Extract the (X, Y) coordinate from the center of the cell holding the provided text.  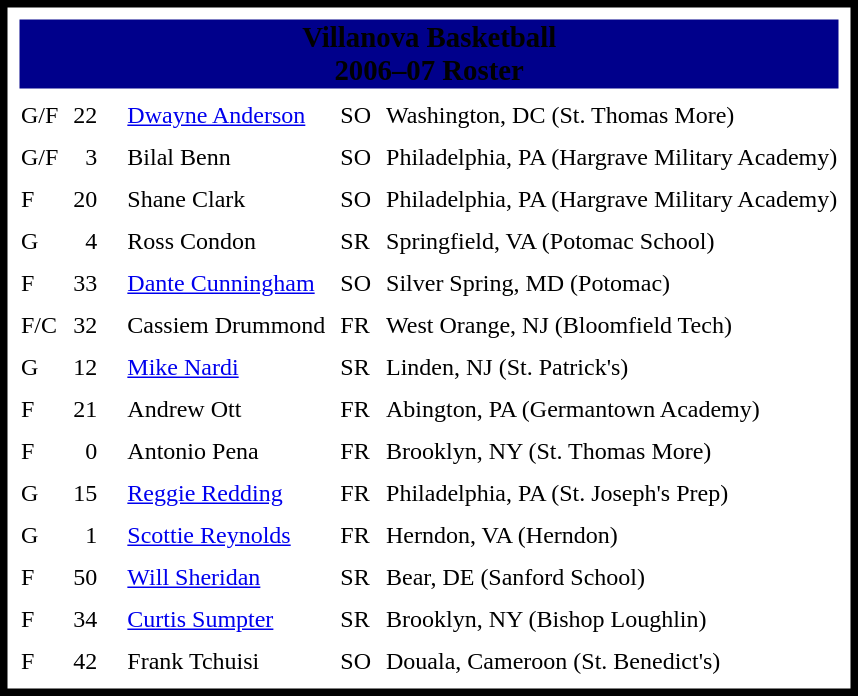
Abington, PA (Germantown Academy) (612, 409)
33 (86, 283)
12 (86, 367)
34 (86, 619)
Scottie Reynolds (226, 535)
Springfield, VA (Potomac School) (612, 241)
0 (86, 451)
Washington, DC (St. Thomas More) (612, 115)
Andrew Ott (226, 409)
Douala, Cameroon (St. Benedict's) (612, 661)
Philadelphia, PA (St. Joseph's Prep) (612, 493)
Bear, DE (Sanford School) (612, 577)
Dante Cunningham (226, 283)
Silver Spring, MD (Potomac) (612, 283)
Herndon, VA (Herndon) (612, 535)
22 (86, 115)
Cassiem Drummond (226, 325)
4 (86, 241)
Ross Condon (226, 241)
3 (86, 157)
42 (86, 661)
32 (86, 325)
20 (86, 199)
Bilal Benn (226, 157)
Antonio Pena (226, 451)
Brooklyn, NY (Bishop Loughlin) (612, 619)
15 (86, 493)
West Orange, NJ (Bloomfield Tech) (612, 325)
Linden, NJ (St. Patrick's) (612, 367)
Will Sheridan (226, 577)
Villanova Basketball2006–07 Roster (430, 54)
Shane Clark (226, 199)
1 (86, 535)
Frank Tchuisi (226, 661)
Reggie Redding (226, 493)
Dwayne Anderson (226, 115)
Mike Nardi (226, 367)
21 (86, 409)
Brooklyn, NY (St. Thomas More) (612, 451)
F/C (40, 325)
50 (86, 577)
Curtis Sumpter (226, 619)
